For the text-containing cell, return its midpoint in [X, Y] coordinate format. 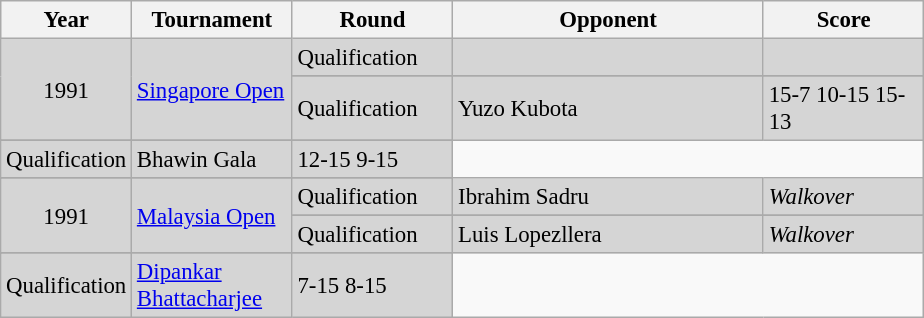
Bhawin Gala [212, 160]
Score [844, 20]
Malaysia Open [212, 216]
Year [66, 20]
Singapore Open [212, 90]
Ibrahim Sadru [608, 197]
12-15 9-15 [372, 160]
15-7 10-15 15-13 [844, 108]
Opponent [608, 20]
Luis Lopezllera [608, 235]
Yuzo Kubota [608, 108]
Round [372, 20]
Tournament [212, 20]
